Locate the cell with the specified text and output its (X, Y) center coordinate. 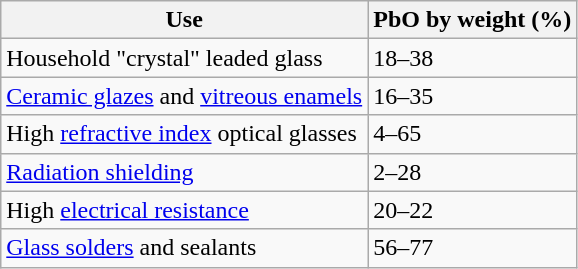
High electrical resistance (184, 210)
56–77 (472, 248)
Radiation shielding (184, 172)
Use (184, 20)
16–35 (472, 96)
4–65 (472, 134)
Household "crystal" leaded glass (184, 58)
Glass solders and sealants (184, 248)
Ceramic glazes and vitreous enamels (184, 96)
PbO by weight (%) (472, 20)
18–38 (472, 58)
20–22 (472, 210)
2–28 (472, 172)
High refractive index optical glasses (184, 134)
